Find where the given text appears and provide that cell's center as (X, Y) coordinate. 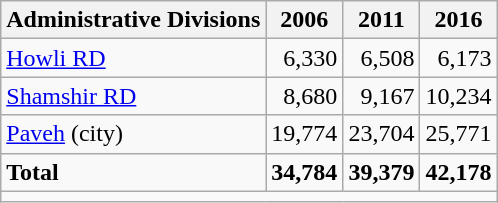
42,178 (458, 172)
39,379 (382, 172)
8,680 (304, 96)
6,330 (304, 58)
2006 (304, 20)
23,704 (382, 134)
34,784 (304, 172)
2011 (382, 20)
Howli RD (134, 58)
Shamshir RD (134, 96)
6,508 (382, 58)
Total (134, 172)
25,771 (458, 134)
9,167 (382, 96)
10,234 (458, 96)
Paveh (city) (134, 134)
19,774 (304, 134)
6,173 (458, 58)
2016 (458, 20)
Administrative Divisions (134, 20)
